Determine the (x, y) coordinate at the center of the cell enclosing the given text.  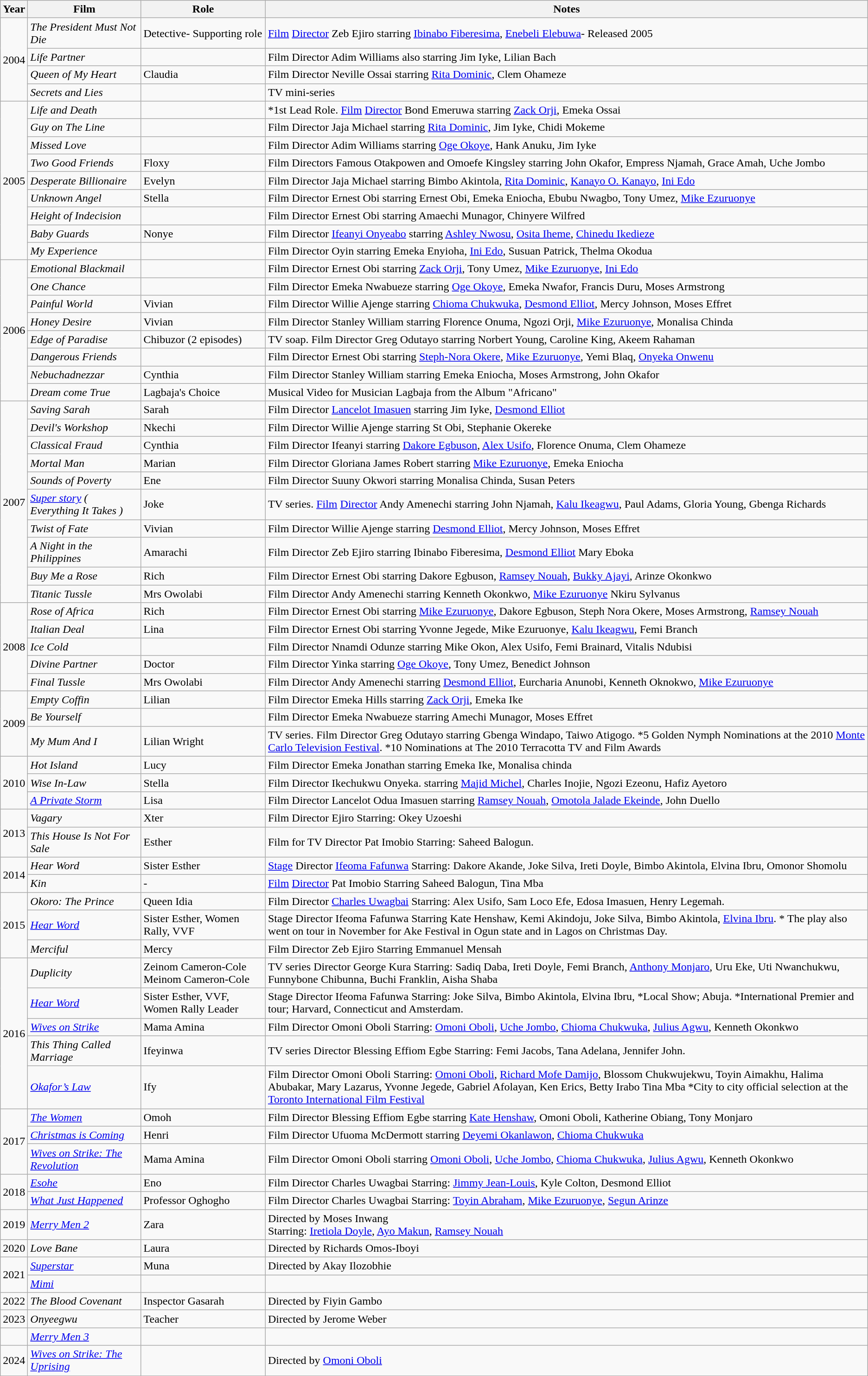
Dangerous Friends (84, 357)
2006 (14, 331)
Film Director Ifeanyi starring Dakore Egbuson, Alex Usifo, Florence Onuma, Clem Ohameze (567, 445)
Okafor’s Law (84, 1087)
Lisa (203, 800)
The Women (84, 1117)
Notes (567, 9)
Professor Oghogho (203, 1200)
Empty Coffin (84, 700)
Detective- Supporting role (203, 33)
Floxy (203, 163)
Film Director Emeka Hills starring Zack Orji, Emeka Ike (567, 700)
Honey Desire (84, 322)
Buy Me a Rose (84, 576)
The President Must Not Die (84, 33)
TV soap. Film Director Greg Odutayo starring Norbert Young, Caroline King, Akeem Rahaman (567, 339)
Life Partner (84, 57)
Lina (203, 629)
Wise In-Law (84, 783)
Height of Indecision (84, 216)
Musical Video for Musician Lagbaja from the Album "Africano" (567, 392)
2020 (14, 1249)
Film Director Emeka Jonathan starring Emeka Ike, Monalisa chinda (567, 765)
Dream come True (84, 392)
Claudia (203, 75)
Hot Island (84, 765)
Sarah (203, 410)
2017 (14, 1141)
Film Director Willie Ajenge starring Desmond Elliot, Mercy Johnson, Moses Effret (567, 528)
Film Director Adim Williams also starring Jim Iyke, Lilian Bach (567, 57)
Mimi (84, 1284)
Film Director Stanley William starring Florence Onuma, Ngozi Orji, Mike Ezuruonye, Monalisa Chinda (567, 322)
2007 (14, 502)
Film Director Suuny Okwori starring Monalisa Chinda, Susan Peters (567, 480)
Teacher (203, 1319)
Kin (84, 884)
Eno (203, 1183)
Year (14, 9)
Lagbaja's Choice (203, 392)
Secrets and Lies (84, 92)
Film Director Gloriana James Robert starring Mike Ezuruonye, Emeka Eniocha (567, 463)
2021 (14, 1275)
Lilian Wright (203, 741)
Film Director Zeb Ejiro starring Ibinabo Fiberesima, Enebeli Elebuwa- Released 2005 (567, 33)
Sister Esther, VVF, Women Rally Leader (203, 1003)
Twist of Fate (84, 528)
Film Director Zeb Ejiro Starring Emmanuel Mensah (567, 949)
Edge of Paradise (84, 339)
2018 (14, 1191)
Film Director Charles Uwagbai Starring: Alex Usifo, Sam Loco Efe, Edosa Imasuen, Henry Legemah. (567, 901)
Film Director Ifeanyi Onyeabo starring Ashley Nwosu, Osita Iheme, Chinedu Ikedieze (567, 233)
Okoro: The Prince (84, 901)
Film Director Nnamdi Odunze starring Mike Okon, Alex Usifo, Femi Brainard, Vitalis Ndubisi (567, 647)
Zeinom Cameron-Cole Meinom Cameron-Cole (203, 973)
This House Is Not For Sale (84, 842)
My Experience (84, 251)
Final Tussle (84, 682)
Life and Death (84, 110)
Film Director Oyin starring Emeka Enyioha, Ini Edo, Susuan Patrick, Thelma Okodua (567, 251)
Wives on Strike: The Revolution (84, 1159)
Divine Partner (84, 664)
Film Director Ernest Obi starring Ernest Obi, Emeka Eniocha, Ebubu Nwagbo, Tony Umez, Mike Ezuruonye (567, 198)
Muna (203, 1266)
Super story ( Everything It Takes ) (84, 504)
Film Director Jaja Michael starring Rita Dominic, Jim Iyke, Chidi Mokeme (567, 127)
Film Director Emeka Nwabueze starring Amechi Munagor, Moses Effret (567, 717)
Film Director Andy Amenechi starring Kenneth Okonkwo, Mike Ezuruonye Nkiru Sylvanus (567, 594)
Wives on Strike (84, 1027)
Italian Deal (84, 629)
Be Yourself (84, 717)
What Just Happened (84, 1200)
Film Director Pat Imobio Starring Saheed Balogun, Tina Mba (567, 884)
Esohe (84, 1183)
Film Director Omoni Oboli starring Omoni Oboli, Uche Jombo, Chioma Chukwuka, Julius Agwu, Kenneth Okonkwo (567, 1159)
My Mum And I (84, 741)
Baby Guards (84, 233)
Ice Cold (84, 647)
Xter (203, 818)
Ene (203, 480)
A Night in the Philippines (84, 553)
Film Director Jaja Michael starring Bimbo Akintola, Rita Dominic, Kanayo O. Kanayo, Ini Edo (567, 180)
Film Director Stanley William starring Emeka Eniocha, Moses Armstrong, John Okafor (567, 375)
Sister Esther (203, 866)
Film Director Andy Amenechi starring Desmond Elliot, Eurcharia Anunobi, Kenneth Oknokwo, Mike Ezuruonye (567, 682)
Lucy (203, 765)
Film Director Ufuoma McDermott starring Deyemi Okanlawon, Chioma Chukwuka (567, 1135)
The Blood Covenant (84, 1301)
2013 (14, 833)
Rose of Africa (84, 612)
Doctor (203, 664)
Zara (203, 1224)
Inspector Gasarah (203, 1301)
Devil's Workshop (84, 427)
Nkechi (203, 427)
Film Director Adim Williams starring Oge Okoye, Hank Anuku, Jim Iyke (567, 145)
2005 (14, 181)
One Chance (84, 287)
Film (84, 9)
TV series. Film Director Andy Amenechi starring John Njamah, Kalu Ikeagwu, Paul Adams, Gloria Young, Gbenga Richards (567, 504)
Nonye (203, 233)
2016 (14, 1033)
Mercy (203, 949)
*1st Lead Role. Film Director Bond Emeruwa starring Zack Orji, Emeka Ossai (567, 110)
Esther (203, 842)
Merry Men 2 (84, 1224)
Vagary (84, 818)
Evelyn (203, 180)
Film Director Ernest Obi starring Zack Orji, Tony Umez, Mike Ezuruonye, Ini Edo (567, 269)
2004 (14, 59)
Film Director Ernest Obi starring Dakore Egbuson, Ramsey Nouah, Bukky Ajayi, Arinze Okonkwo (567, 576)
Mortal Man (84, 463)
Film Director Neville Ossai starring Rita Dominic, Clem Ohameze (567, 75)
Painful World (84, 304)
Saving Sarah (84, 410)
Missed Love (84, 145)
Film Director Ernest Obi starring Amaechi Munagor, Chinyere Wilfred (567, 216)
Role (203, 9)
Joke (203, 504)
2023 (14, 1319)
Titanic Tussle (84, 594)
TV mini-series (567, 92)
Classical Fraud (84, 445)
Film Director Charles Uwagbai Starring: Toyin Abraham, Mike Ezuruonye, Segun Arinze (567, 1200)
Amarachi (203, 553)
Directed by Moses InwangStarring: Iretiola Doyle, Ayo Makun, Ramsey Nouah (567, 1224)
Laura (203, 1249)
Onyeegwu (84, 1319)
2008 (14, 647)
Love Bane (84, 1249)
Directed by Akay Ilozobhie (567, 1266)
Film Director Ikechukwu Onyeka. starring Majid Michel, Charles Inojie, Ngozi Ezeonu, Hafiz Ayetoro (567, 783)
Film Director Ernest Obi starring Steph-Nora Okere, Mike Ezuruonye, Yemi Blaq, Onyeka Onwenu (567, 357)
Ify (203, 1087)
Chibuzor (2 episodes) (203, 339)
- (203, 884)
Film Director Ernest Obi starring Mike Ezuruonye, Dakore Egbuson, Steph Nora Okere, Moses Armstrong, Ramsey Nouah (567, 612)
TV series Director Blessing Effiom Egbe Starring: Femi Jacobs, Tana Adelana, Jennifer John. (567, 1051)
Film for TV Director Pat Imobio Starring: Saheed Balogun. (567, 842)
Film Director Ejiro Starring: Okey Uzoeshi (567, 818)
2022 (14, 1301)
2010 (14, 783)
Directed by Richards Omos-Iboyi (567, 1249)
Two Good Friends (84, 163)
Directed by Jerome Weber (567, 1319)
2019 (14, 1224)
Christmas is Coming (84, 1135)
Film Director Lancelot Imasuen starring Jim Iyke, Desmond Elliot (567, 410)
Film Director Zeb Ejiro starring Ibinabo Fiberesima, Desmond Elliot Mary Eboka (567, 553)
Henri (203, 1135)
2015 (14, 925)
2009 (14, 723)
Stage Director Ifeoma Fafunwa Starring: Dakore Akande, Joke Silva, Ireti Doyle, Bimbo Akintola, Elvina Ibru, Omonor Shomolu (567, 866)
Film Director Ernest Obi starring Yvonne Jegede, Mike Ezuruonye, Kalu Ikeagwu, Femi Branch (567, 629)
Wives on Strike: The Uprising (84, 1360)
Nebuchadnezzar (84, 375)
Film Director Omoni Oboli Starring: Omoni Oboli, Uche Jombo, Chioma Chukwuka, Julius Agwu, Kenneth Okonkwo (567, 1027)
Merry Men 3 (84, 1337)
Film Director Yinka starring Oge Okoye, Tony Umez, Benedict Johnson (567, 664)
Superstar (84, 1266)
Desperate Billionaire (84, 180)
2024 (14, 1360)
Sister Esther, Women Rally, VVF (203, 925)
Ifeyinwa (203, 1051)
Film Director Willie Ajenge starring St Obi, Stephanie Okereke (567, 427)
This Thing Called Marriage (84, 1051)
Merciful (84, 949)
A Private Storm (84, 800)
Unknown Angel (84, 198)
Guy on The Line (84, 127)
Duplicity (84, 973)
Sounds of Poverty (84, 480)
Directed by Omoni Oboli (567, 1360)
Queen of My Heart (84, 75)
Film Directors Famous Otakpowen and Omoefe Kingsley starring John Okafor, Empress Njamah, Grace Amah, Uche Jombo (567, 163)
Film Director Lancelot Odua Imasuen starring Ramsey Nouah, Omotola Jalade Ekeinde, John Duello (567, 800)
Film Director Willie Ajenge starring Chioma Chukwuka, Desmond Elliot, Mercy Johnson, Moses Effret (567, 304)
Lilian (203, 700)
Film Director Emeka Nwabueze starring Oge Okoye, Emeka Nwafor, Francis Duru, Moses Armstrong (567, 287)
Omoh (203, 1117)
Film Director Blessing Effiom Egbe starring Kate Henshaw, Omoni Oboli, Katherine Obiang, Tony Monjaro (567, 1117)
2014 (14, 875)
Queen Idia (203, 901)
Directed by Fiyin Gambo (567, 1301)
Emotional Blackmail (84, 269)
Marian (203, 463)
Film Director Charles Uwagbai Starring: Jimmy Jean-Louis, Kyle Colton, Desmond Elliot (567, 1183)
